Return the [X, Y] coordinate for the center point of the cell that contains the specified text.  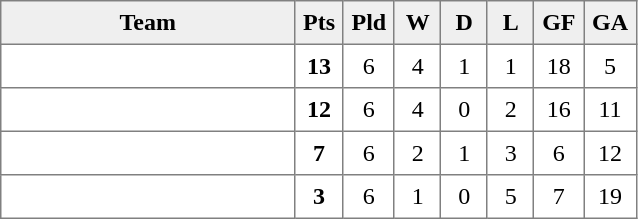
13 [319, 66]
19 [610, 197]
D [464, 23]
Pts [319, 23]
GF [559, 23]
16 [559, 110]
L [510, 23]
18 [559, 66]
11 [610, 110]
Pld [368, 23]
Team [148, 23]
W [417, 23]
GA [610, 23]
